Detect which cell encompasses the target text, then output its (x, y) center coordinate. 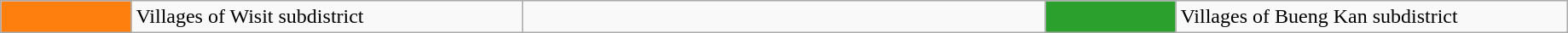
Villages of Bueng Kan subdistrict (1371, 17)
Villages of Wisit subdistrict (327, 17)
